Extract the [X, Y] coordinate from the center of the cell holding the provided text.  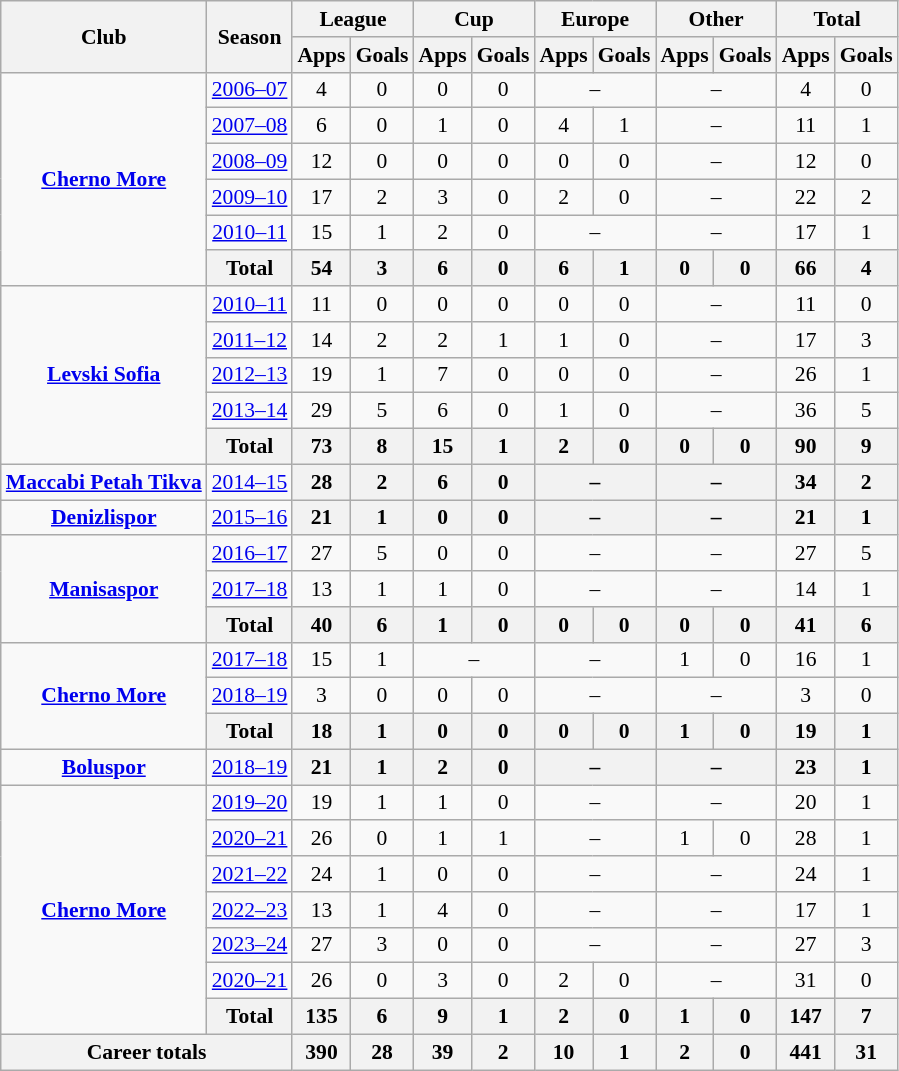
Denizlispor [104, 518]
18 [321, 732]
135 [321, 1017]
2015–16 [250, 518]
Cup [474, 19]
10 [564, 1052]
29 [321, 411]
2014–15 [250, 482]
Club [104, 36]
2006–07 [250, 90]
League [352, 19]
390 [321, 1052]
39 [442, 1052]
2007–08 [250, 126]
36 [806, 411]
Other [716, 19]
2009–10 [250, 197]
2011–12 [250, 340]
441 [806, 1052]
20 [806, 803]
2012–13 [250, 375]
23 [806, 767]
22 [806, 197]
73 [321, 447]
Maccabi Petah Tikva [104, 482]
66 [806, 269]
2008–09 [250, 162]
40 [321, 625]
Season [250, 36]
41 [806, 625]
2013–14 [250, 411]
54 [321, 269]
Europe [596, 19]
90 [806, 447]
Levski Sofia [104, 375]
Manisaspor [104, 590]
16 [806, 660]
2021–22 [250, 874]
2022–23 [250, 910]
8 [382, 447]
147 [806, 1017]
2023–24 [250, 945]
2016–17 [250, 554]
2019–20 [250, 803]
Career totals [147, 1052]
Boluspor [104, 767]
34 [806, 482]
